From the cell containing the given text, extract its center point as (x, y) coordinate. 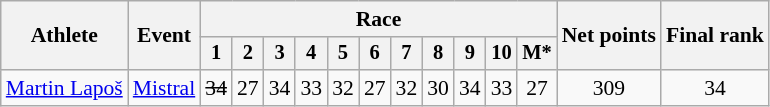
3 (280, 54)
7 (407, 54)
4 (311, 54)
Martin Lapoš (64, 88)
9 (470, 54)
30 (438, 88)
1 (216, 54)
M* (536, 54)
Net points (609, 36)
Mistral (164, 88)
Race (378, 19)
309 (609, 88)
6 (375, 54)
Event (164, 36)
Final rank (715, 36)
5 (343, 54)
Athlete (64, 36)
8 (438, 54)
10 (502, 54)
2 (248, 54)
